Extract the [X, Y] coordinate from the center of the cell holding the provided text.  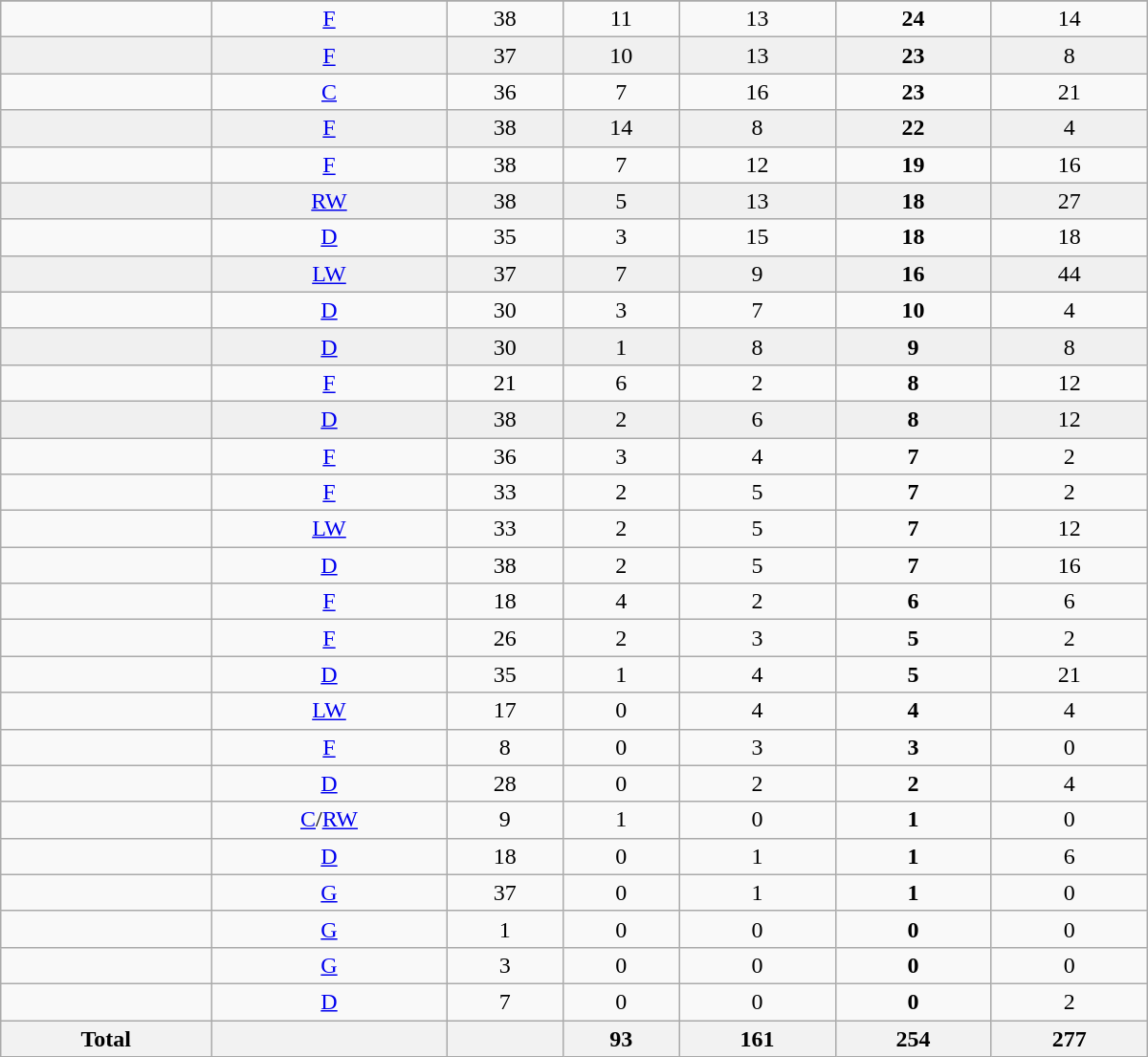
254 [913, 1038]
22 [913, 128]
28 [505, 783]
17 [505, 711]
93 [622, 1038]
19 [913, 165]
Total [106, 1038]
11 [622, 19]
161 [758, 1038]
RW [329, 201]
C/RW [329, 820]
26 [505, 638]
24 [913, 19]
27 [1070, 201]
277 [1070, 1038]
15 [758, 237]
C [329, 92]
44 [1070, 274]
